Return the (x, y) coordinate for the center point of the cell that contains the specified text.  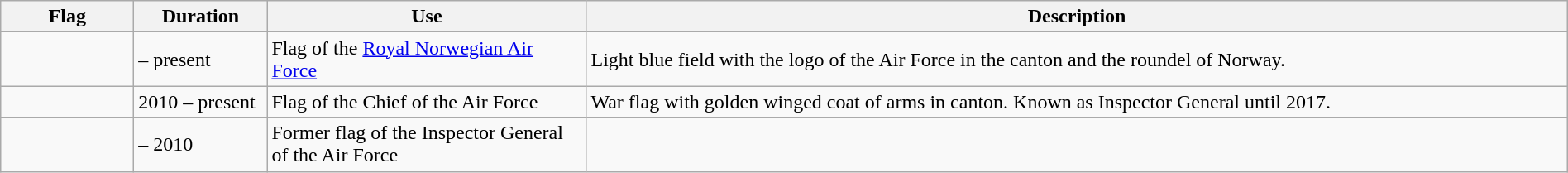
Light blue field with the logo of the Air Force in the canton and the roundel of Norway. (1077, 60)
2010 – present (200, 102)
Description (1077, 17)
Duration (200, 17)
– 2010 (200, 144)
Flag of the Chief of the Air Force (427, 102)
Flag (68, 17)
War flag with golden winged coat of arms in canton. Known as Inspector General until 2017. (1077, 102)
– present (200, 60)
Flag of the Royal Norwegian Air Force (427, 60)
Use (427, 17)
Former flag of the Inspector General of the Air Force (427, 144)
